Pinpoint the cell where the given text exists, returning its [X, Y] midpoint coordinate. 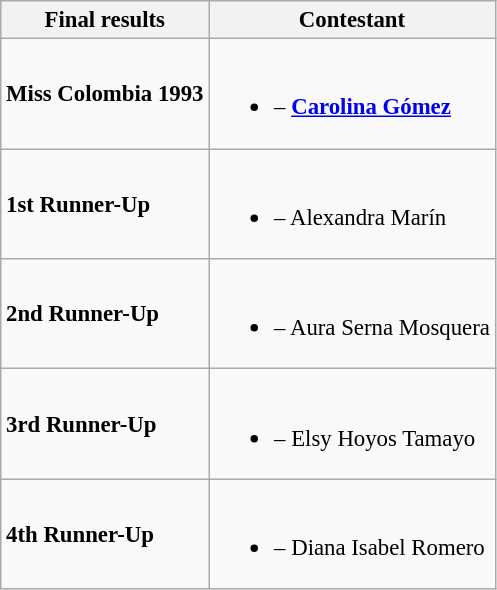
1st Runner-Up [105, 204]
2nd Runner-Up [105, 314]
– Aura Serna Mosquera [352, 314]
Final results [105, 20]
3rd Runner-Up [105, 424]
– Carolina Gómez [352, 94]
– Alexandra Marín [352, 204]
Miss Colombia 1993 [105, 94]
Contestant [352, 20]
– Diana Isabel Romero [352, 534]
– Elsy Hoyos Tamayo [352, 424]
4th Runner-Up [105, 534]
